Search for the cell housing the specified text and yield its (X, Y) center coordinate. 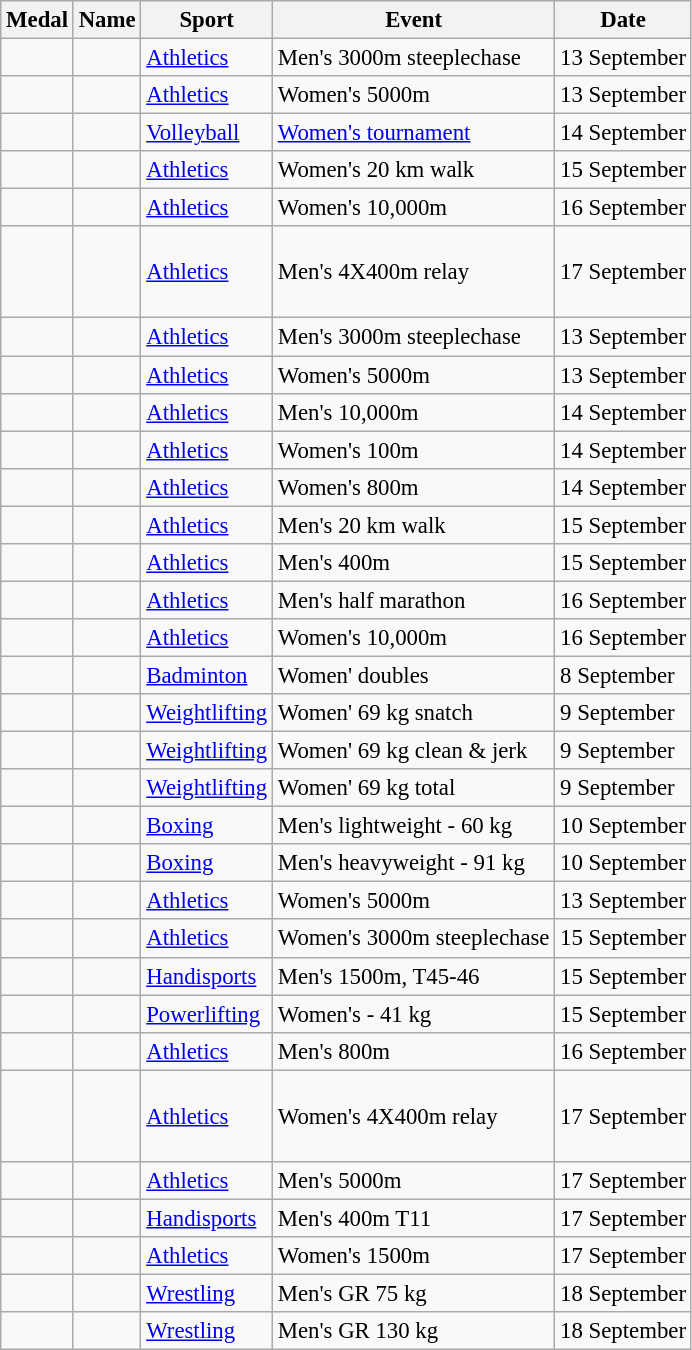
Men's half marathon (413, 600)
Men's 1500m, T45-46 (413, 976)
Date (623, 20)
Women's 20 km walk (413, 170)
Men's GR 75 kg (413, 1293)
Women' doubles (413, 675)
Women's tournament (413, 133)
Name (107, 20)
Women's 800m (413, 487)
Powerlifting (207, 1014)
Men's 10,000m (413, 412)
Men's GR 130 kg (413, 1331)
Men's lightweight - 60 kg (413, 826)
Men's 4X400m relay (413, 272)
Women's 100m (413, 450)
Men's 400m T11 (413, 1218)
Volleyball (207, 133)
Women' 69 kg snatch (413, 713)
Men's 800m (413, 1051)
Men's 400m (413, 563)
Event (413, 20)
Men's heavyweight - 91 kg (413, 863)
Women's - 41 kg (413, 1014)
8 September (623, 675)
Women's 4X400m relay (413, 1116)
Women's 3000m steeplechase (413, 939)
Women' 69 kg total (413, 788)
Medal (38, 20)
Badminton (207, 675)
Sport (207, 20)
Women's 1500m (413, 1256)
Women' 69 kg clean & jerk (413, 751)
Men's 5000m (413, 1181)
Men's 20 km walk (413, 525)
